Output the [x, y] coordinate of the center of the cell containing the given text.  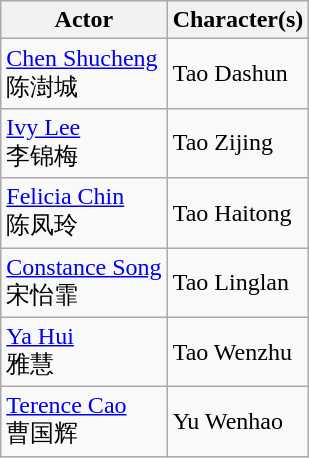
Yu Wenhao [238, 422]
Ya Hui 雅慧 [84, 352]
Tao Dashun [238, 74]
Tao Haitong [238, 213]
Actor [84, 20]
Tao Zijing [238, 143]
Ivy Lee 李锦梅 [84, 143]
Character(s) [238, 20]
Felicia Chin 陈凤玲 [84, 213]
Tao Wenzhu [238, 352]
Constance Song 宋怡霏 [84, 283]
Terence Cao 曹国辉 [84, 422]
Chen Shucheng 陈澍城 [84, 74]
Tao Linglan [238, 283]
